From the cell containing the given text, extract its center point as (X, Y) coordinate. 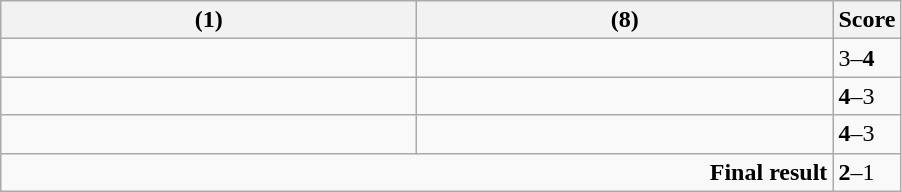
Final result (417, 172)
(8) (625, 20)
2–1 (867, 172)
(1) (209, 20)
Score (867, 20)
3–4 (867, 58)
